Extract the (x, y) coordinate from the center of the cell holding the provided text.  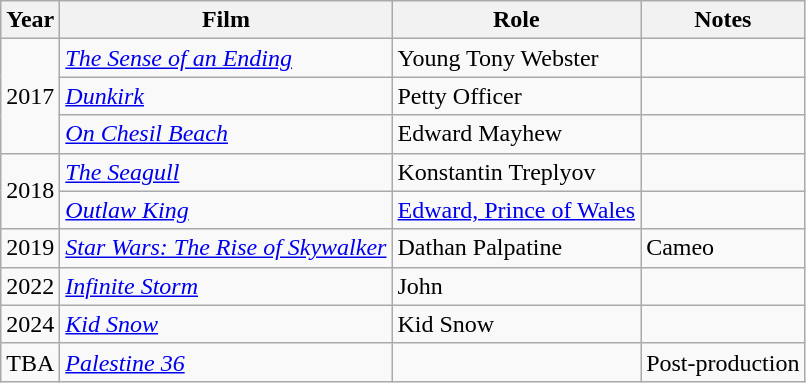
2024 (30, 324)
Post-production (723, 362)
Role (516, 20)
Star Wars: The Rise of Skywalker (226, 248)
Film (226, 20)
Palestine 36 (226, 362)
2019 (30, 248)
John (516, 286)
Young Tony Webster (516, 58)
Petty Officer (516, 96)
Cameo (723, 248)
On Chesil Beach (226, 134)
Dunkirk (226, 96)
Edward, Prince of Wales (516, 210)
The Seagull (226, 172)
Dathan Palpatine (516, 248)
Year (30, 20)
2018 (30, 191)
Konstantin Treplyov (516, 172)
TBA (30, 362)
Edward Mayhew (516, 134)
2017 (30, 96)
Outlaw King (226, 210)
The Sense of an Ending (226, 58)
Notes (723, 20)
2022 (30, 286)
Infinite Storm (226, 286)
